From the cell containing the given text, extract its center point as [X, Y] coordinate. 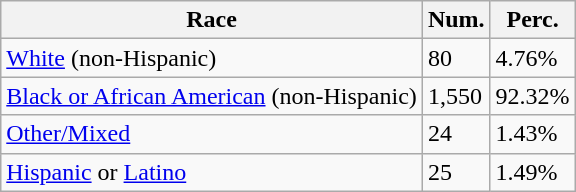
92.32% [532, 96]
Perc. [532, 20]
1.49% [532, 172]
White (non-Hispanic) [212, 58]
Hispanic or Latino [212, 172]
Black or African American (non-Hispanic) [212, 96]
Num. [456, 20]
25 [456, 172]
Race [212, 20]
1,550 [456, 96]
4.76% [532, 58]
1.43% [532, 134]
80 [456, 58]
24 [456, 134]
Other/Mixed [212, 134]
